Pinpoint the cell where the given text exists, returning its (x, y) midpoint coordinate. 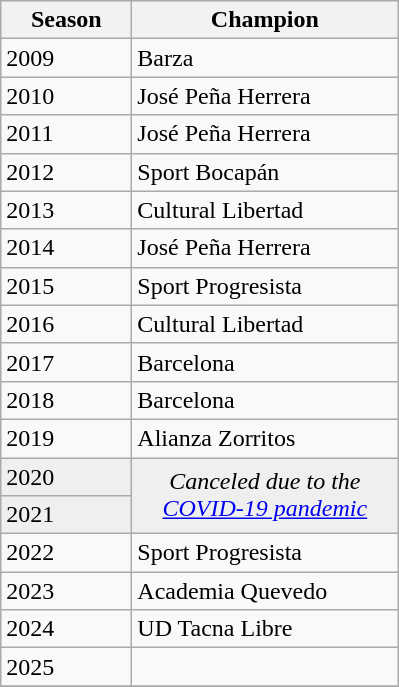
Season (66, 20)
Barza (265, 58)
Alianza Zorritos (265, 438)
2023 (66, 591)
2019 (66, 438)
2013 (66, 210)
2009 (66, 58)
2024 (66, 629)
2022 (66, 553)
2015 (66, 286)
Sport Bocapán (265, 172)
2018 (66, 400)
2014 (66, 248)
2010 (66, 96)
2025 (66, 667)
2012 (66, 172)
2016 (66, 324)
Champion (265, 20)
UD Tacna Libre (265, 629)
2020 (66, 477)
2017 (66, 362)
2011 (66, 134)
Academia Quevedo (265, 591)
2021 (66, 515)
Canceled due to the COVID-19 pandemic (265, 496)
